Pinpoint the cell where the given text exists, returning its (X, Y) midpoint coordinate. 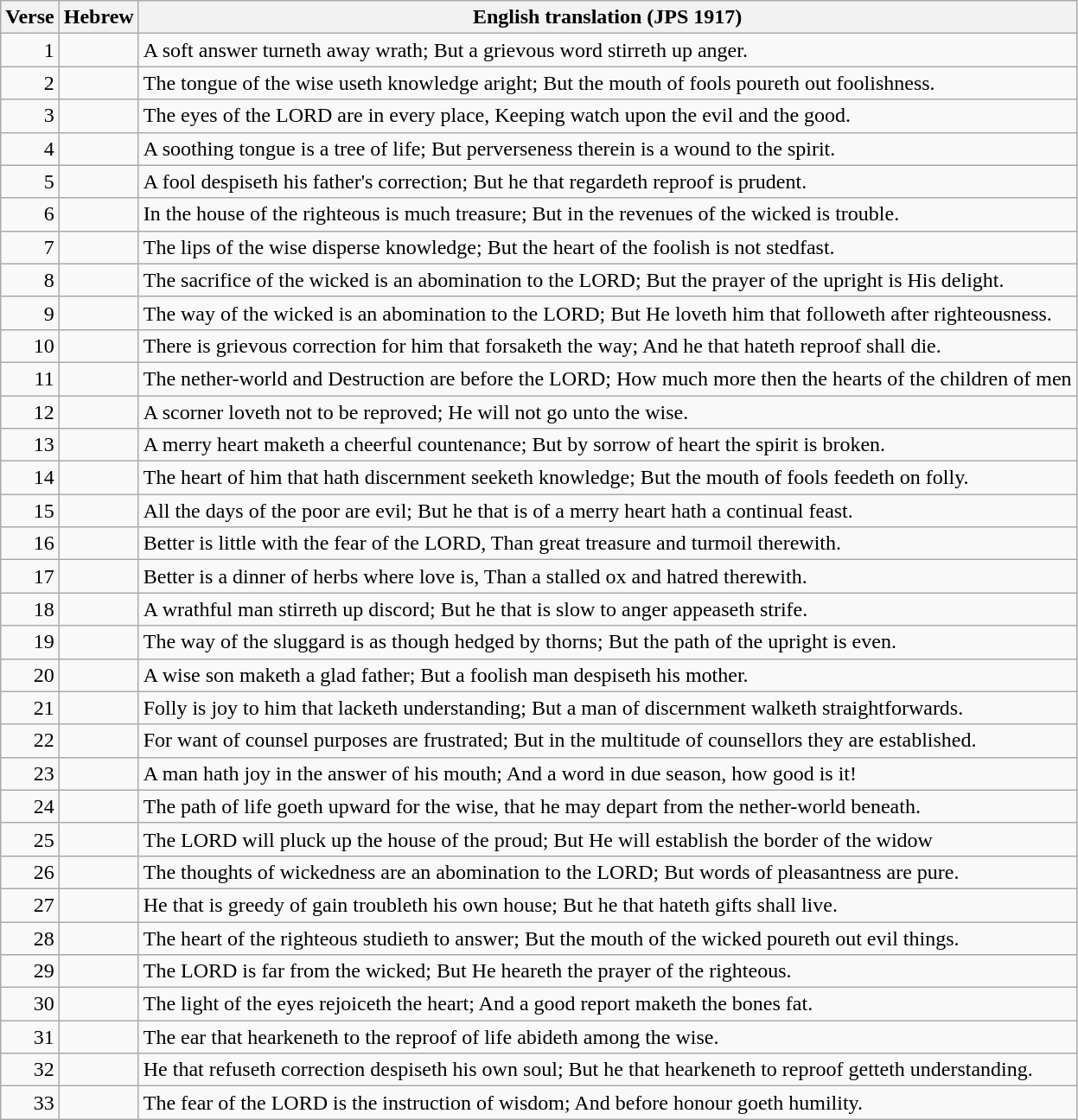
A wrathful man stirreth up discord; But he that is slow to anger appeaseth strife. (607, 609)
16 (30, 544)
12 (30, 412)
A soothing tongue is a tree of life; But perverseness therein is a wound to the spirit. (607, 149)
The lips of the wise disperse knowledge; But the heart of the foolish is not stedfast. (607, 247)
He that refuseth correction despiseth his own soul; But he that hearkeneth to reproof getteth understanding. (607, 1070)
21 (30, 708)
He that is greedy of gain troubleth his own house; But he that hateth gifts shall live. (607, 905)
A wise son maketh a glad father; But a foolish man despiseth his mother. (607, 675)
10 (30, 346)
Verse (30, 17)
A merry heart maketh a cheerful countenance; But by sorrow of heart the spirit is broken. (607, 445)
For want of counsel purposes are frustrated; But in the multitude of counsellors they are established. (607, 741)
2 (30, 83)
The eyes of the LORD are in every place, Keeping watch upon the evil and the good. (607, 116)
4 (30, 149)
The ear that hearkeneth to the reproof of life abideth among the wise. (607, 1037)
The path of life goeth upward for the wise, that he may depart from the nether-world beneath. (607, 806)
5 (30, 181)
The nether-world and Destruction are before the LORD; How much more then the hearts of the children of men (607, 379)
30 (30, 1004)
1 (30, 50)
24 (30, 806)
The LORD is far from the wicked; But He heareth the prayer of the righteous. (607, 971)
23 (30, 773)
8 (30, 280)
32 (30, 1070)
15 (30, 511)
25 (30, 839)
The LORD will pluck up the house of the proud; But He will establish the border of the widow (607, 839)
The light of the eyes rejoiceth the heart; And a good report maketh the bones fat. (607, 1004)
27 (30, 905)
20 (30, 675)
In the house of the righteous is much treasure; But in the revenues of the wicked is trouble. (607, 214)
11 (30, 379)
28 (30, 938)
26 (30, 872)
19 (30, 642)
29 (30, 971)
There is grievous correction for him that forsaketh the way; And he that hateth reproof shall die. (607, 346)
13 (30, 445)
The heart of the righteous studieth to answer; But the mouth of the wicked poureth out evil things. (607, 938)
3 (30, 116)
Better is a dinner of herbs where love is, Than a stalled ox and hatred therewith. (607, 576)
A scorner loveth not to be reproved; He will not go unto the wise. (607, 412)
The way of the sluggard is as though hedged by thorns; But the path of the upright is even. (607, 642)
7 (30, 247)
A soft answer turneth away wrath; But a grievous word stirreth up anger. (607, 50)
The way of the wicked is an abomination to the LORD; But He loveth him that followeth after righteousness. (607, 313)
The sacrifice of the wicked is an abomination to the LORD; But the prayer of the upright is His delight. (607, 280)
The fear of the LORD is the instruction of wisdom; And before honour goeth humility. (607, 1103)
A fool despiseth his father's correction; But he that regardeth reproof is prudent. (607, 181)
Better is little with the fear of the LORD, Than great treasure and turmoil therewith. (607, 544)
Folly is joy to him that lacketh understanding; But a man of discernment walketh straightforwards. (607, 708)
The thoughts of wickedness are an abomination to the LORD; But words of pleasantness are pure. (607, 872)
18 (30, 609)
14 (30, 478)
9 (30, 313)
Hebrew (99, 17)
A man hath joy in the answer of his mouth; And a word in due season, how good is it! (607, 773)
31 (30, 1037)
33 (30, 1103)
All the days of the poor are evil; But he that is of a merry heart hath a continual feast. (607, 511)
17 (30, 576)
English translation (JPS 1917) (607, 17)
The heart of him that hath discernment seeketh knowledge; But the mouth of fools feedeth on folly. (607, 478)
22 (30, 741)
The tongue of the wise useth knowledge aright; But the mouth of fools poureth out foolishness. (607, 83)
6 (30, 214)
